Return the [X, Y] coordinate for the center point of the cell that contains the specified text.  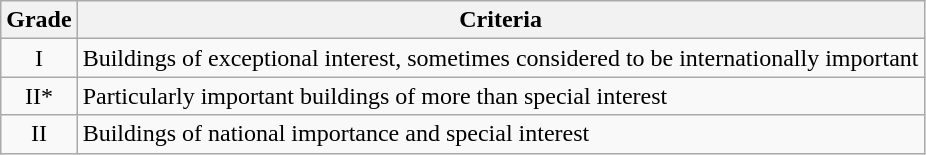
I [39, 58]
Buildings of national importance and special interest [500, 134]
Grade [39, 20]
II [39, 134]
II* [39, 96]
Particularly important buildings of more than special interest [500, 96]
Criteria [500, 20]
Buildings of exceptional interest, sometimes considered to be internationally important [500, 58]
